Locate the cell with the specified text and output its (x, y) center coordinate. 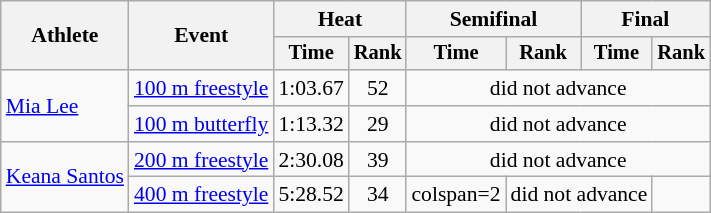
5:28.52 (310, 195)
Final (646, 19)
52 (378, 88)
200 m freestyle (201, 160)
1:03.67 (310, 88)
2:30.08 (310, 160)
Athlete (65, 36)
39 (378, 160)
29 (378, 124)
colspan=2 (456, 195)
400 m freestyle (201, 195)
Semifinal (493, 19)
100 m butterfly (201, 124)
Event (201, 36)
34 (378, 195)
1:13.32 (310, 124)
100 m freestyle (201, 88)
Keana Santos (65, 178)
Mia Lee (65, 106)
Heat (340, 19)
